Determine the (x, y) coordinate at the center of the cell enclosing the given text.  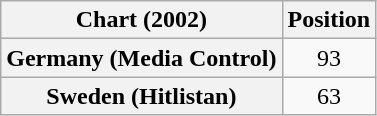
Germany (Media Control) (142, 58)
Sweden (Hitlistan) (142, 96)
Position (329, 20)
63 (329, 96)
93 (329, 58)
Chart (2002) (142, 20)
